Pinpoint the cell where the given text exists, returning its (X, Y) midpoint coordinate. 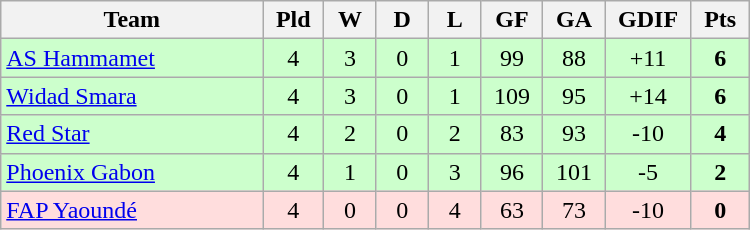
Team (132, 20)
Red Star (132, 134)
95 (574, 96)
Phoenix Gabon (132, 172)
96 (512, 172)
FAP Yaoundé (132, 210)
Pts (720, 20)
63 (512, 210)
88 (574, 58)
+11 (648, 58)
W (350, 20)
D (402, 20)
+14 (648, 96)
101 (574, 172)
93 (574, 134)
73 (574, 210)
GA (574, 20)
Widad Smara (132, 96)
GF (512, 20)
AS Hammamet (132, 58)
83 (512, 134)
Pld (294, 20)
99 (512, 58)
GDIF (648, 20)
-5 (648, 172)
109 (512, 96)
L (454, 20)
